Locate the cell with the specified text and output its [X, Y] center coordinate. 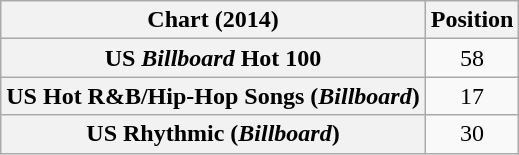
US Hot R&B/Hip-Hop Songs (Billboard) [213, 96]
30 [472, 134]
17 [472, 96]
Chart (2014) [213, 20]
US Billboard Hot 100 [213, 58]
US Rhythmic (Billboard) [213, 134]
58 [472, 58]
Position [472, 20]
